Find where the given text appears and provide that cell's center as [X, Y] coordinate. 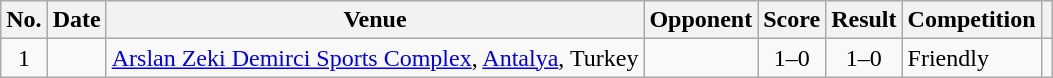
Result [864, 20]
Friendly [972, 58]
No. [24, 20]
Venue [375, 20]
Competition [972, 20]
Score [792, 20]
Date [76, 20]
Arslan Zeki Demirci Sports Complex, Antalya, Turkey [375, 58]
1 [24, 58]
Opponent [701, 20]
